Identify which cell holds the provided text, then report its [x, y] central coordinate. 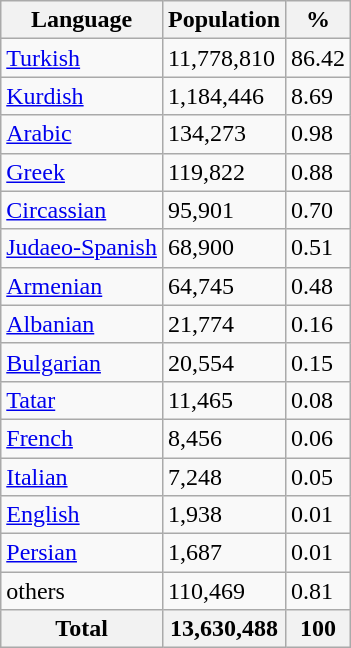
% [318, 20]
0.06 [318, 438]
119,822 [224, 172]
Albanian [82, 324]
0.48 [318, 286]
1,687 [224, 553]
Bulgarian [82, 362]
French [82, 438]
0.15 [318, 362]
0.70 [318, 210]
8,456 [224, 438]
1,184,446 [224, 96]
0.81 [318, 591]
Greek [82, 172]
21,774 [224, 324]
0.98 [318, 134]
Kurdish [82, 96]
Turkish [82, 58]
0.88 [318, 172]
7,248 [224, 477]
0.08 [318, 400]
95,901 [224, 210]
100 [318, 629]
English [82, 515]
Total [82, 629]
11,465 [224, 400]
110,469 [224, 591]
Armenian [82, 286]
Language [82, 20]
13,630,488 [224, 629]
Arabic [82, 134]
20,554 [224, 362]
86.42 [318, 58]
0.05 [318, 477]
Persian [82, 553]
1,938 [224, 515]
0.16 [318, 324]
0.51 [318, 248]
8.69 [318, 96]
64,745 [224, 286]
68,900 [224, 248]
others [82, 591]
11,778,810 [224, 58]
Population [224, 20]
Circassian [82, 210]
Italian [82, 477]
Judaeo-Spanish [82, 248]
134,273 [224, 134]
Tatar [82, 400]
